Return the (X, Y) coordinate for the center point of the cell that contains the specified text.  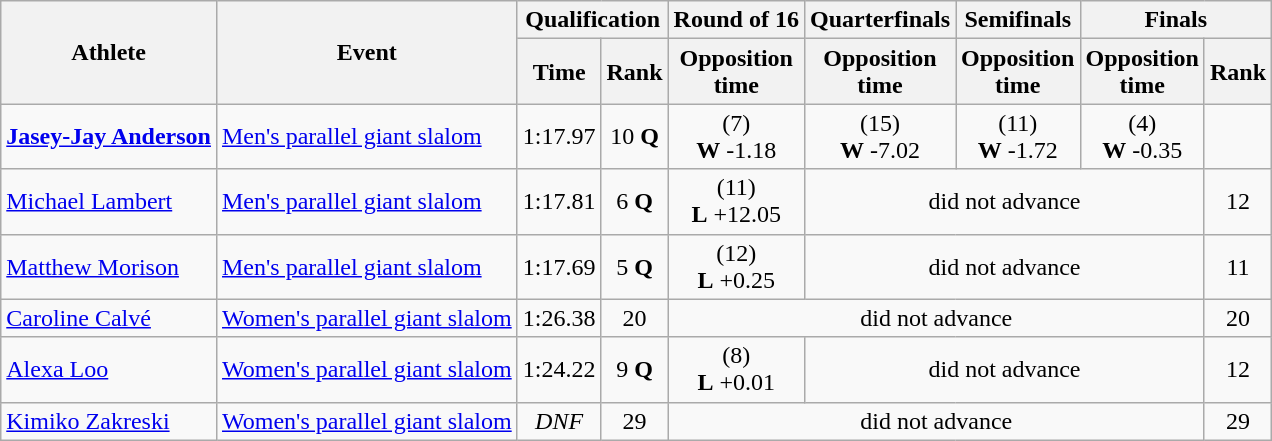
Michael Lambert (109, 202)
5 Q (634, 266)
Matthew Morison (109, 266)
6 Q (634, 202)
1:17.69 (559, 266)
11 (1238, 266)
(12)L +0.25 (736, 266)
(4)W -0.35 (1142, 136)
Jasey-Jay Anderson (109, 136)
Quarterfinals (880, 20)
Kimiko Zakreski (109, 421)
Semifinals (1018, 20)
Athlete (109, 52)
Finals (1176, 20)
Caroline Calvé (109, 318)
Round of 16 (736, 20)
Time (559, 72)
1:17.97 (559, 136)
(7)W -1.18 (736, 136)
Alexa Loo (109, 370)
Qualification (592, 20)
1:17.81 (559, 202)
(11)L +12.05 (736, 202)
1:24.22 (559, 370)
1:26.38 (559, 318)
(8)L +0.01 (736, 370)
DNF (559, 421)
(15)W -7.02 (880, 136)
10 Q (634, 136)
(11)W -1.72 (1018, 136)
Event (366, 52)
9 Q (634, 370)
